Find where the given text appears and provide that cell's center as [X, Y] coordinate. 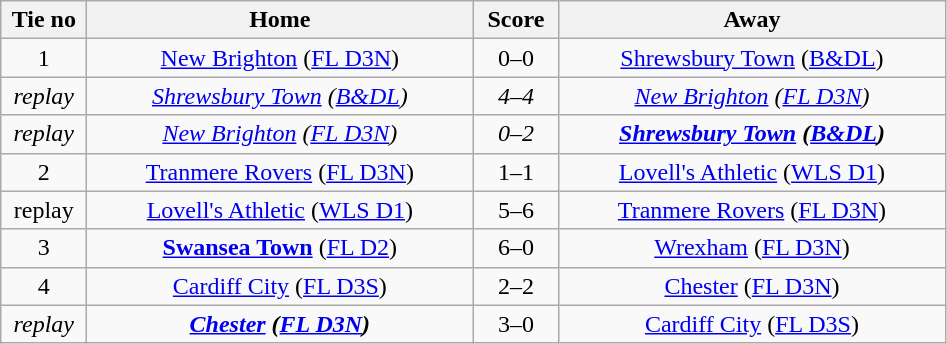
4 [44, 286]
5–6 [516, 210]
Wrexham (FL D3N) [752, 248]
Home [280, 20]
Tie no [44, 20]
Score [516, 20]
2–2 [516, 286]
4–4 [516, 96]
2 [44, 172]
Swansea Town (FL D2) [280, 248]
6–0 [516, 248]
3 [44, 248]
1 [44, 58]
0–2 [516, 134]
0–0 [516, 58]
Away [752, 20]
1–1 [516, 172]
3–0 [516, 324]
